Provide the [X, Y] coordinate of the cell's center where the given text is located.  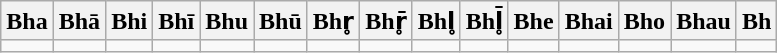
Bha [27, 21]
Bhr̥ [333, 21]
Bhū [281, 21]
Bhai [588, 21]
Bhā [79, 21]
Bh [756, 21]
Bhī [176, 21]
Bhr̥̄ [386, 21]
Bhe [534, 21]
Bhu [227, 21]
Bhl̥̄ [484, 21]
Bhi [130, 21]
Bho [644, 21]
Bhau [704, 21]
Bhl̥ [436, 21]
